Extract the [X, Y] coordinate from the center of the cell holding the provided text.  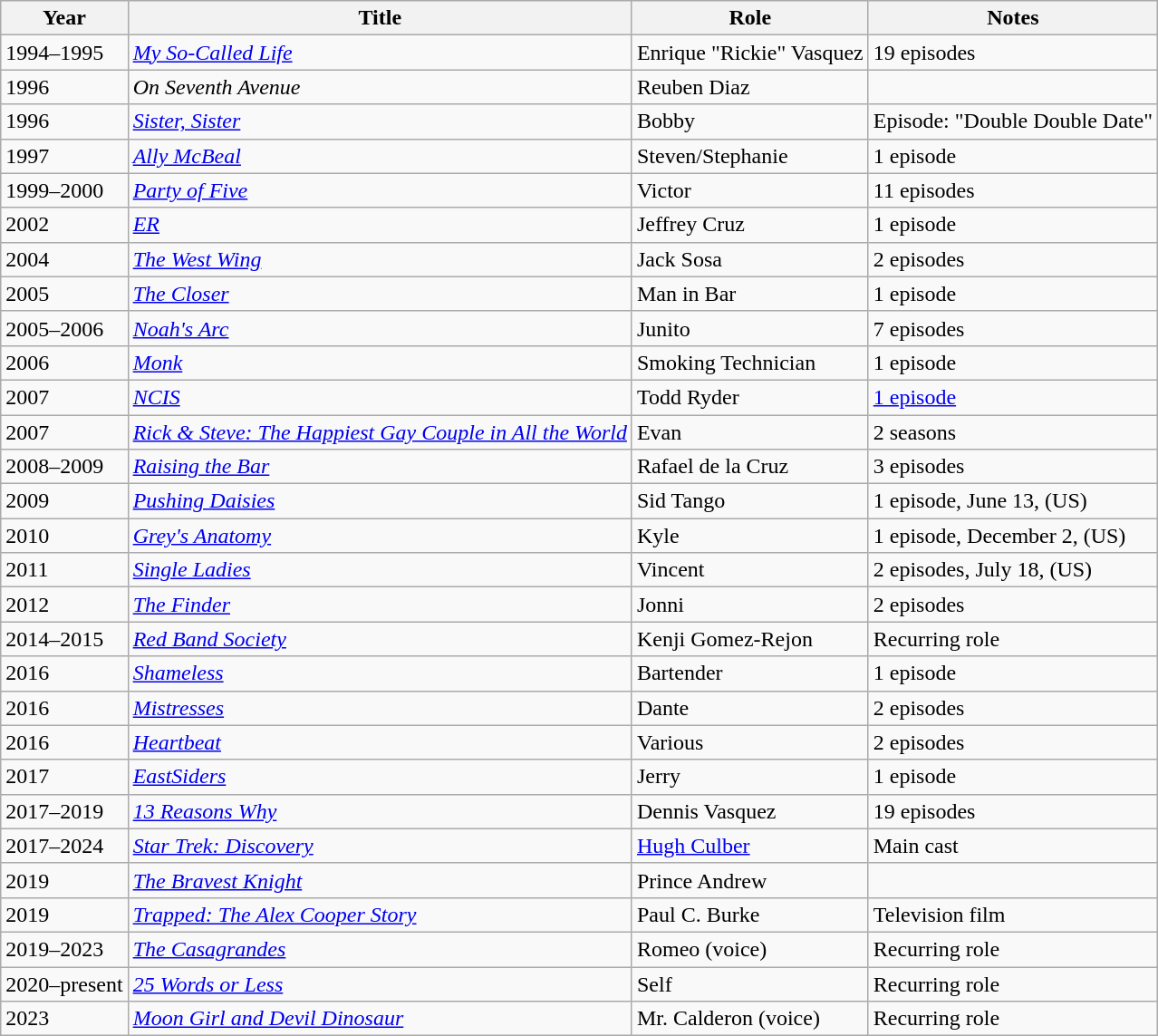
2017–2019 [64, 811]
ER [380, 225]
Notes [1013, 18]
Kyle [750, 536]
Prince Andrew [750, 880]
2017–2024 [64, 846]
Victor [750, 190]
2023 [64, 1019]
Year [64, 18]
On Seventh Avenue [380, 87]
1994–1995 [64, 53]
2012 [64, 605]
The Finder [380, 605]
2010 [64, 536]
Junito [750, 328]
1 episode, December 2, (US) [1013, 536]
Heartbeat [380, 742]
EastSiders [380, 777]
Monk [380, 363]
2006 [64, 363]
2005 [64, 294]
Title [380, 18]
1 episode, June 13, (US) [1013, 501]
13 Reasons Why [380, 811]
2011 [64, 570]
Television film [1013, 915]
Enrique "Rickie" Vasquez [750, 53]
2014–2015 [64, 639]
Dennis Vasquez [750, 811]
Dante [750, 708]
Episode: "Double Double Date" [1013, 121]
The Closer [380, 294]
Noah's Arc [380, 328]
Main cast [1013, 846]
Pushing Daisies [380, 501]
Single Ladies [380, 570]
Jonni [750, 605]
Various [750, 742]
25 Words or Less [380, 983]
Star Trek: Discovery [380, 846]
Rafael de la Cruz [750, 467]
Red Band Society [380, 639]
2 seasons [1013, 432]
Reuben Diaz [750, 87]
11 episodes [1013, 190]
Kenji Gomez-Rejon [750, 639]
Hugh Culber [750, 846]
Jack Sosa [750, 259]
7 episodes [1013, 328]
Sid Tango [750, 501]
Self [750, 983]
Mistresses [380, 708]
Vincent [750, 570]
Mr. Calderon (voice) [750, 1019]
Grey's Anatomy [380, 536]
Evan [750, 432]
1999–2000 [64, 190]
Party of Five [380, 190]
The Bravest Knight [380, 880]
Steven/Stephanie [750, 156]
Role [750, 18]
2017 [64, 777]
Jeffrey Cruz [750, 225]
Rick & Steve: The Happiest Gay Couple in All the World [380, 432]
2009 [64, 501]
Paul C. Burke [750, 915]
Bobby [750, 121]
2 episodes, July 18, (US) [1013, 570]
My So-Called Life [380, 53]
Moon Girl and Devil Dinosaur [380, 1019]
Jerry [750, 777]
Smoking Technician [750, 363]
The West Wing [380, 259]
2004 [64, 259]
Bartender [750, 673]
2020–present [64, 983]
Shameless [380, 673]
2019–2023 [64, 949]
Todd Ryder [750, 397]
2002 [64, 225]
3 episodes [1013, 467]
2005–2006 [64, 328]
Sister, Sister [380, 121]
NCIS [380, 397]
Ally McBeal [380, 156]
1997 [64, 156]
Trapped: The Alex Cooper Story [380, 915]
Raising the Bar [380, 467]
2008–2009 [64, 467]
The Casagrandes [380, 949]
Romeo (voice) [750, 949]
Man in Bar [750, 294]
